Identify which cell holds the provided text, then report its (X, Y) central coordinate. 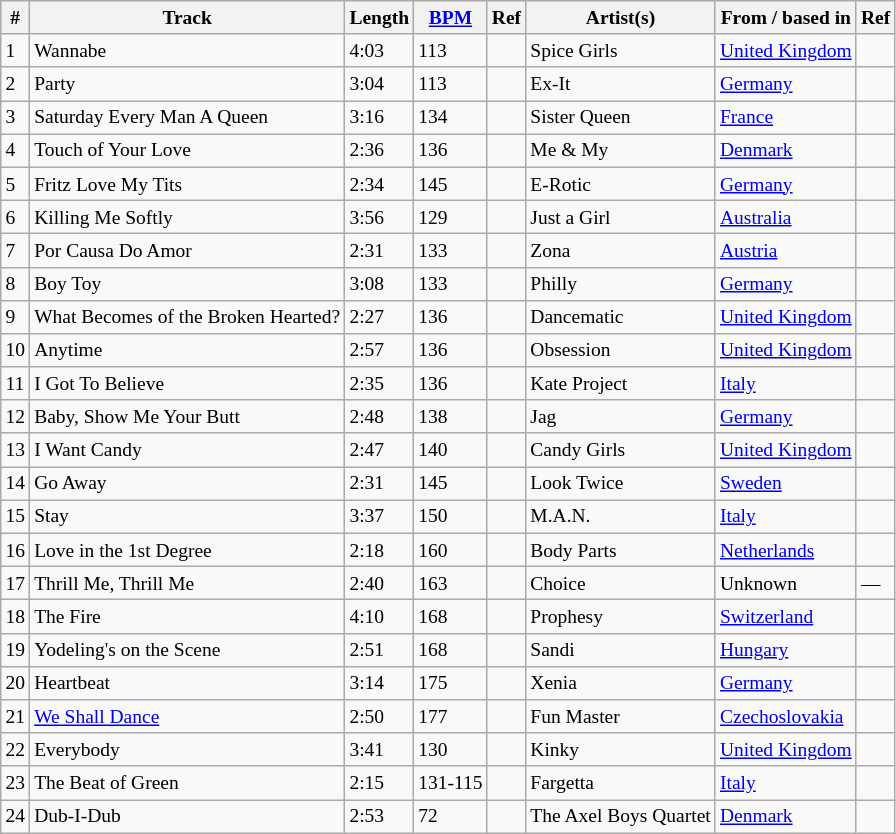
From / based in (786, 18)
Dancematic (621, 316)
# (16, 18)
2:50 (380, 716)
Love in the 1st Degree (188, 550)
Sweden (786, 484)
150 (451, 516)
17 (16, 584)
24 (16, 816)
E-Rotic (621, 184)
France (786, 118)
19 (16, 650)
I Want Candy (188, 450)
2:18 (380, 550)
138 (451, 416)
131-115 (451, 782)
Length (380, 18)
163 (451, 584)
Switzerland (786, 616)
15 (16, 516)
Party (188, 84)
2:48 (380, 416)
Saturday Every Man A Queen (188, 118)
2:51 (380, 650)
12 (16, 416)
Czechoslovakia (786, 716)
Choice (621, 584)
134 (451, 118)
Kate Project (621, 384)
Touch of Your Love (188, 150)
Por Causa Do Amor (188, 250)
Sister Queen (621, 118)
Heartbeat (188, 682)
23 (16, 782)
The Fire (188, 616)
Spice Girls (621, 50)
4:10 (380, 616)
Body Parts (621, 550)
Jag (621, 416)
72 (451, 816)
129 (451, 216)
Philly (621, 284)
4 (16, 150)
3:56 (380, 216)
9 (16, 316)
2 (16, 84)
— (876, 584)
Austria (786, 250)
Killing Me Softly (188, 216)
6 (16, 216)
3:37 (380, 516)
20 (16, 682)
2:53 (380, 816)
2:47 (380, 450)
3:14 (380, 682)
Unknown (786, 584)
5 (16, 184)
Prophesy (621, 616)
Wannabe (188, 50)
2:15 (380, 782)
Baby, Show Me Your Butt (188, 416)
2:35 (380, 384)
160 (451, 550)
Dub-I-Dub (188, 816)
Anytime (188, 350)
Netherlands (786, 550)
BPM (451, 18)
Zona (621, 250)
1 (16, 50)
Everybody (188, 750)
21 (16, 716)
10 (16, 350)
The Axel Boys Quartet (621, 816)
16 (16, 550)
Fritz Love My Tits (188, 184)
3:16 (380, 118)
18 (16, 616)
177 (451, 716)
2:40 (380, 584)
8 (16, 284)
Yodeling's on the Scene (188, 650)
Artist(s) (621, 18)
2:36 (380, 150)
Kinky (621, 750)
13 (16, 450)
Fun Master (621, 716)
4:03 (380, 50)
Track (188, 18)
140 (451, 450)
2:57 (380, 350)
The Beat of Green (188, 782)
I Got To Believe (188, 384)
175 (451, 682)
Hungary (786, 650)
Me & My (621, 150)
Stay (188, 516)
Look Twice (621, 484)
7 (16, 250)
Boy Toy (188, 284)
11 (16, 384)
2:34 (380, 184)
3 (16, 118)
14 (16, 484)
3:04 (380, 84)
Candy Girls (621, 450)
Ex-It (621, 84)
M.A.N. (621, 516)
Fargetta (621, 782)
We Shall Dance (188, 716)
2:27 (380, 316)
Xenia (621, 682)
What Becomes of the Broken Hearted? (188, 316)
22 (16, 750)
3:41 (380, 750)
Sandi (621, 650)
Thrill Me, Thrill Me (188, 584)
3:08 (380, 284)
Australia (786, 216)
130 (451, 750)
Obsession (621, 350)
Just a Girl (621, 216)
Go Away (188, 484)
